Pinpoint the cell where the given text exists, returning its (x, y) midpoint coordinate. 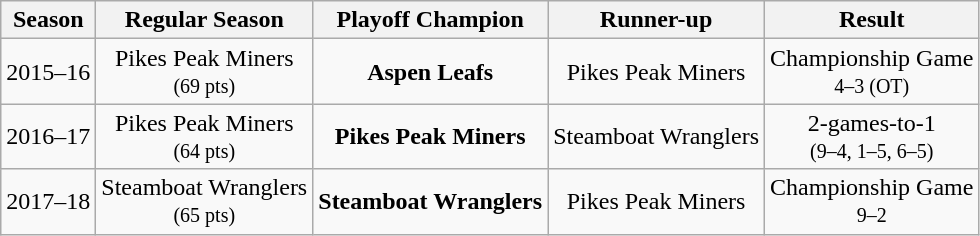
Result (872, 20)
2015–16 (48, 72)
Season (48, 20)
2-games-to-1 (9–4, 1–5, 6–5) (872, 136)
Runner-up (656, 20)
Championship Game9–2 (872, 202)
Championship Game4–3 (OT) (872, 72)
Pikes Peak Miners (69 pts) (204, 72)
2016–17 (48, 136)
Pikes Peak Miners (64 pts) (204, 136)
Playoff Champion (430, 20)
Aspen Leafs (430, 72)
Regular Season (204, 20)
Steamboat Wranglers (65 pts) (204, 202)
2017–18 (48, 202)
